Capture the cell that displays the provided text and extract its [x, y] central coordinate. 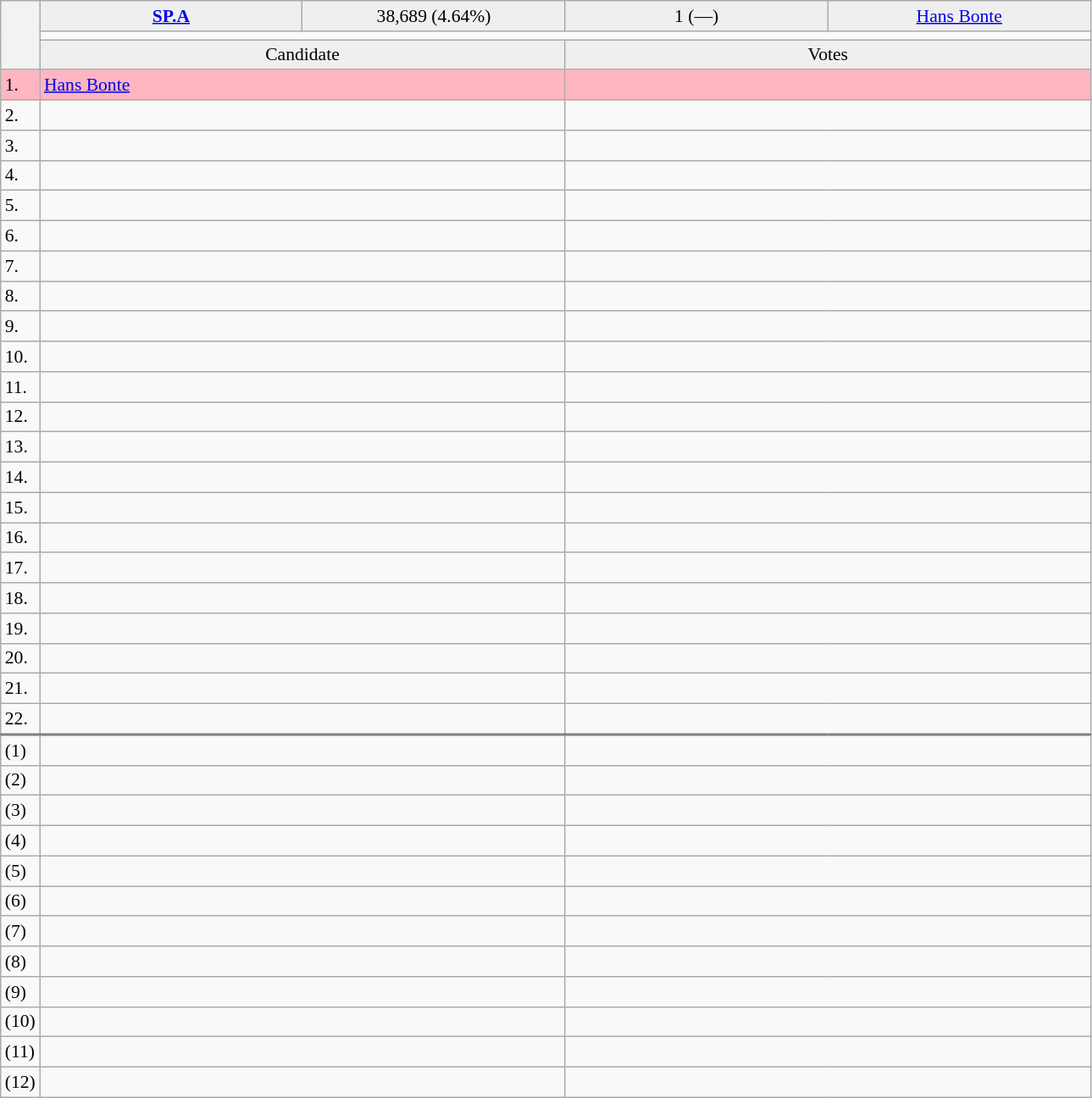
8. [20, 297]
(6) [20, 901]
38,689 (4.64%) [434, 16]
21. [20, 689]
(4) [20, 841]
1 (—) [696, 16]
9. [20, 327]
5. [20, 206]
1. [20, 86]
7. [20, 266]
(9) [20, 992]
12. [20, 417]
(2) [20, 780]
13. [20, 447]
16. [20, 538]
(8) [20, 962]
(5) [20, 871]
19. [20, 629]
18. [20, 598]
6. [20, 236]
SP.A [171, 16]
14. [20, 478]
2. [20, 115]
(7) [20, 932]
(11) [20, 1052]
22. [20, 719]
(1) [20, 750]
4. [20, 175]
15. [20, 507]
11. [20, 387]
17. [20, 568]
20. [20, 658]
Candidate [302, 55]
10. [20, 357]
3. [20, 146]
(10) [20, 1022]
(12) [20, 1083]
Votes [828, 55]
(3) [20, 811]
